Output the (X, Y) coordinate of the center of the cell containing the given text.  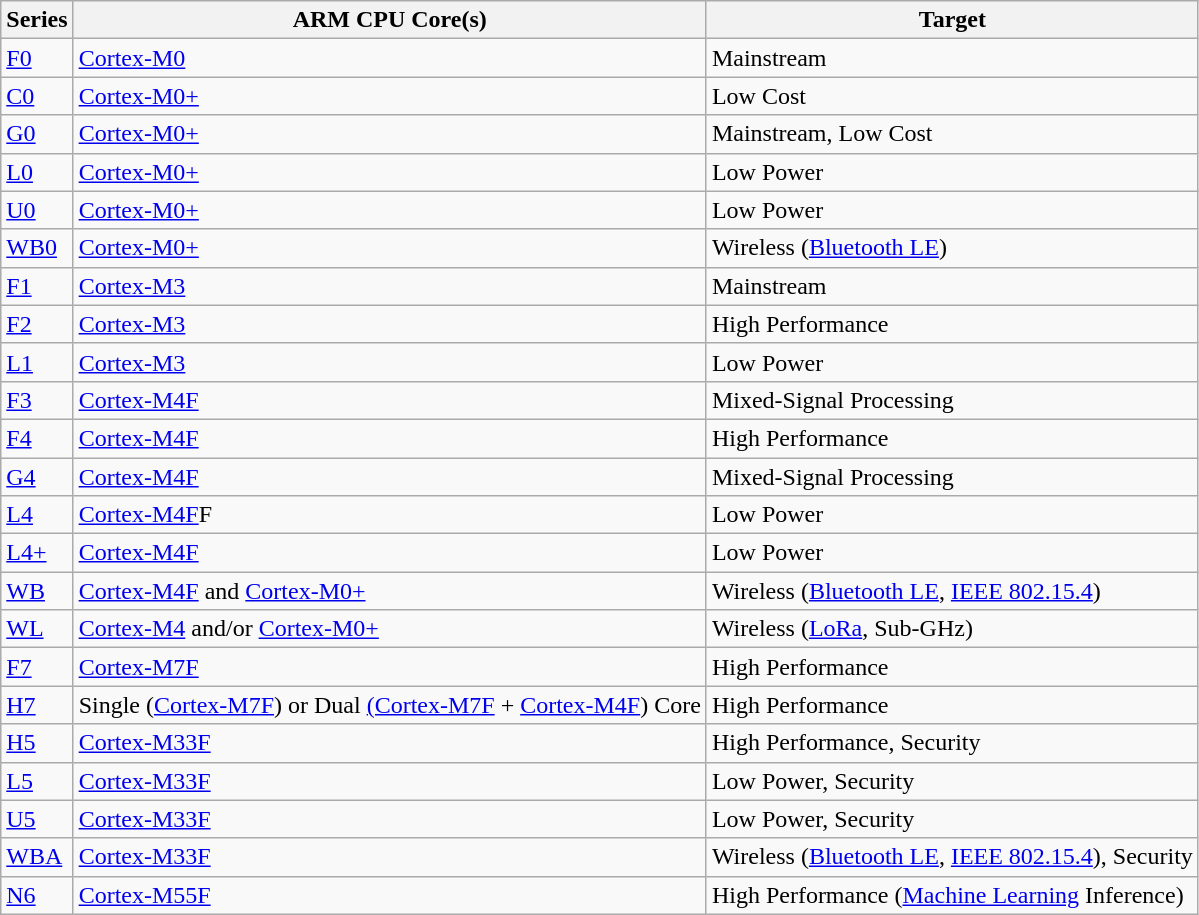
Series (37, 20)
L4 (37, 515)
L4+ (37, 553)
F0 (37, 58)
Wireless (Bluetooth LE) (952, 248)
Cortex-M4 and/or Cortex-M0+ (390, 629)
Wireless (Bluetooth LE, IEEE 802.15.4) (952, 591)
L1 (37, 362)
ARM CPU Core(s) (390, 20)
Target (952, 20)
Cortex-M0 (390, 58)
F4 (37, 438)
F3 (37, 400)
H7 (37, 705)
U0 (37, 210)
F1 (37, 286)
C0 (37, 96)
L5 (37, 781)
G4 (37, 477)
H5 (37, 743)
Mainstream, Low Cost (952, 134)
Wireless (LoRa, Sub-GHz) (952, 629)
WB (37, 591)
Single (Cortex-M7F) or Dual (Cortex-M7F + Cortex-M4F) Core (390, 705)
WBA (37, 857)
WB0 (37, 248)
High Performance (Machine Learning Inference) (952, 895)
Cortex-M55F (390, 895)
Low Cost (952, 96)
Wireless (Bluetooth LE, IEEE 802.15.4), Security (952, 857)
WL (37, 629)
F2 (37, 324)
Cortex-M4F and Cortex-M0+ (390, 591)
G0 (37, 134)
Cortex-M4FF (390, 515)
Cortex-M7F (390, 667)
U5 (37, 819)
High Performance, Security (952, 743)
L0 (37, 172)
N6 (37, 895)
F7 (37, 667)
